Search for the cell housing the specified text and yield its [X, Y] center coordinate. 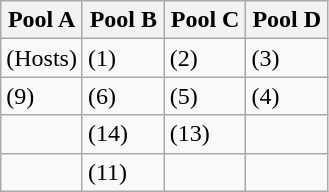
(3) [287, 58]
(4) [287, 96]
Pool C [205, 20]
(5) [205, 96]
(14) [123, 134]
Pool A [42, 20]
(6) [123, 96]
Pool D [287, 20]
(13) [205, 134]
(1) [123, 58]
Pool B [123, 20]
(2) [205, 58]
(9) [42, 96]
(11) [123, 172]
(Hosts) [42, 58]
